Determine the (X, Y) coordinate at the center of the cell enclosing the given text.  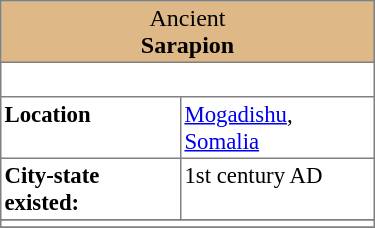
City-state existed: (91, 189)
1st century AD (278, 189)
Location (91, 128)
AncientSarapion (188, 32)
Mogadishu, Somalia (278, 128)
